Find where the given text appears and provide that cell's center as [x, y] coordinate. 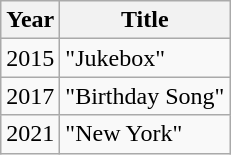
"Jukebox" [145, 58]
2021 [30, 134]
Title [145, 20]
"New York" [145, 134]
"Birthday Song" [145, 96]
2017 [30, 96]
Year [30, 20]
2015 [30, 58]
